Return the [x, y] coordinate for the center point of the cell that contains the specified text.  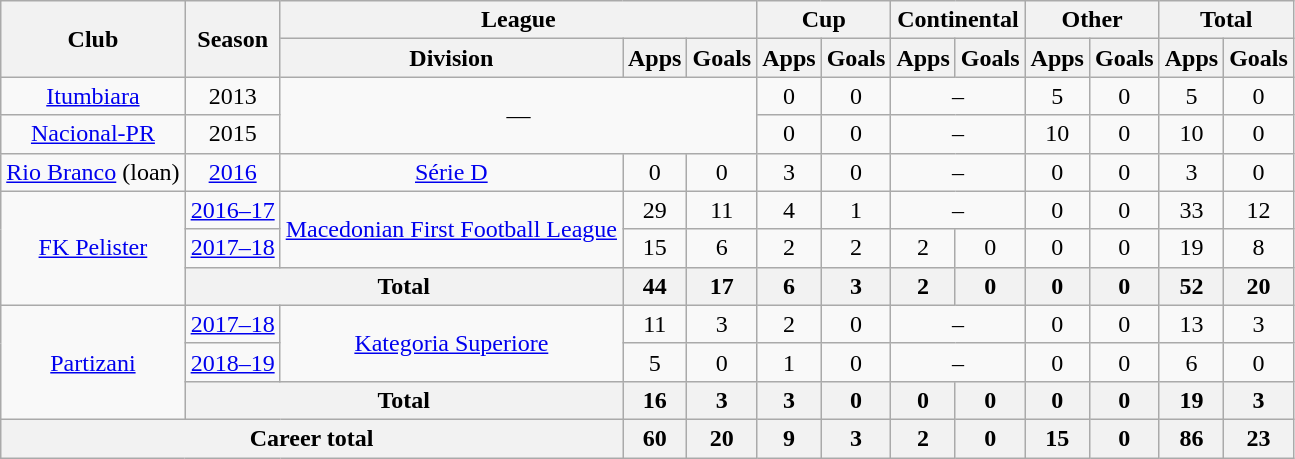
60 [654, 438]
8 [1259, 248]
Rio Branco (loan) [93, 172]
33 [1191, 210]
23 [1259, 438]
2016–17 [232, 210]
League [518, 20]
12 [1259, 210]
29 [654, 210]
16 [654, 400]
9 [789, 438]
Season [232, 39]
2015 [232, 134]
Série D [451, 172]
2016 [232, 172]
Other [1092, 20]
— [518, 115]
Kategoria Superiore [451, 343]
Continental [958, 20]
FK Pelister [93, 248]
4 [789, 210]
Partizani [93, 362]
Division [451, 58]
Itumbiara [93, 96]
Cup [824, 20]
Career total [312, 438]
Nacional-PR [93, 134]
2013 [232, 96]
52 [1191, 286]
44 [654, 286]
86 [1191, 438]
Macedonian First Football League [451, 229]
17 [722, 286]
2018–19 [232, 362]
Club [93, 39]
13 [1191, 324]
